Determine the (x, y) coordinate at the center of the cell enclosing the given text.  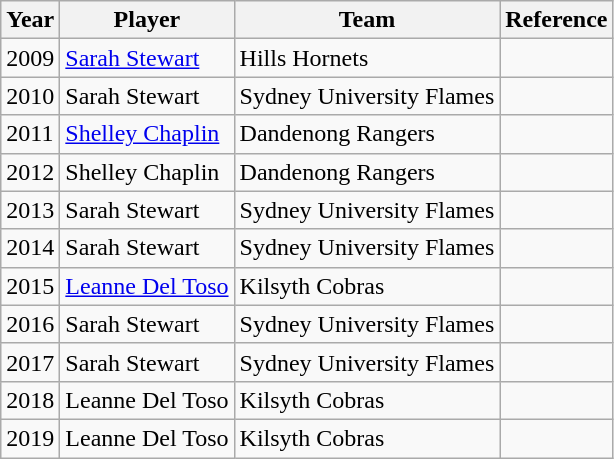
2009 (30, 58)
Hills Hornets (367, 58)
2010 (30, 96)
2011 (30, 134)
2019 (30, 438)
2014 (30, 248)
Team (367, 20)
2017 (30, 362)
Player (147, 20)
Reference (556, 20)
2018 (30, 400)
2015 (30, 286)
2012 (30, 172)
2016 (30, 324)
2013 (30, 210)
Year (30, 20)
